Find where the given text appears and provide that cell's center as [x, y] coordinate. 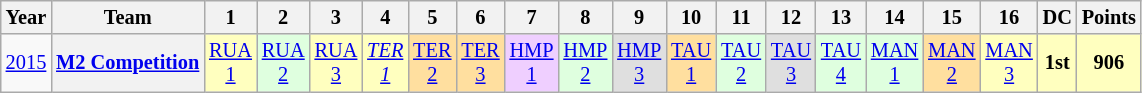
RUA3 [336, 63]
TAU4 [841, 63]
15 [952, 17]
HMP3 [639, 63]
3 [336, 17]
RUA2 [284, 63]
1st [1058, 63]
TER1 [385, 63]
14 [894, 17]
Team [128, 17]
TER2 [432, 63]
2015 [26, 63]
TER3 [480, 63]
RUA1 [230, 63]
1 [230, 17]
2 [284, 17]
DC [1058, 17]
8 [585, 17]
HMP1 [532, 63]
5 [432, 17]
HMP2 [585, 63]
4 [385, 17]
13 [841, 17]
11 [741, 17]
MAN3 [1008, 63]
Points [1109, 17]
9 [639, 17]
12 [791, 17]
6 [480, 17]
M2 Competition [128, 63]
7 [532, 17]
16 [1008, 17]
MAN2 [952, 63]
TAU1 [691, 63]
Year [26, 17]
TAU2 [741, 63]
906 [1109, 63]
10 [691, 17]
MAN1 [894, 63]
TAU3 [791, 63]
